For the text-containing cell, return its midpoint in [x, y] coordinate format. 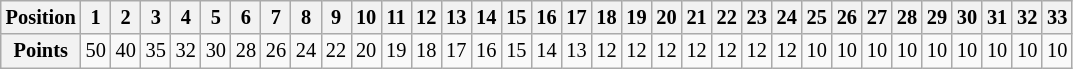
7 [276, 17]
23 [757, 17]
3 [156, 17]
27 [877, 17]
50 [96, 51]
9 [336, 17]
2 [126, 17]
5 [216, 17]
35 [156, 51]
6 [246, 17]
25 [817, 17]
31 [997, 17]
21 [697, 17]
29 [937, 17]
1 [96, 17]
8 [306, 17]
40 [126, 51]
4 [186, 17]
11 [396, 17]
Position [41, 17]
33 [1057, 17]
Points [41, 51]
